Provide the (X, Y) coordinate of the cell's center where the given text is located.  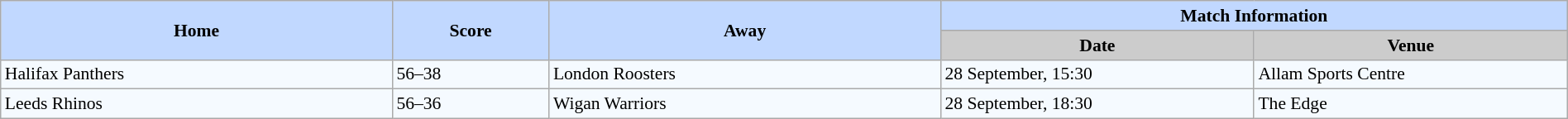
56–36 (470, 104)
The Edge (1411, 104)
Home (197, 30)
London Roosters (745, 74)
Venue (1411, 45)
Allam Sports Centre (1411, 74)
Halifax Panthers (197, 74)
Leeds Rhinos (197, 104)
Score (470, 30)
28 September, 18:30 (1097, 104)
Away (745, 30)
Match Information (1254, 16)
56–38 (470, 74)
28 September, 15:30 (1097, 74)
Wigan Warriors (745, 104)
Date (1097, 45)
